Find where the given text appears and provide that cell's center as [X, Y] coordinate. 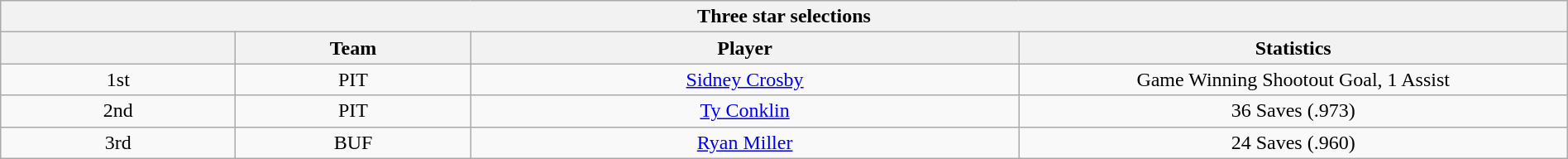
Team [353, 48]
2nd [118, 111]
Game Winning Shootout Goal, 1 Assist [1293, 79]
Player [744, 48]
24 Saves (.960) [1293, 142]
Sidney Crosby [744, 79]
3rd [118, 142]
BUF [353, 142]
Three star selections [784, 17]
1st [118, 79]
Ty Conklin [744, 111]
Ryan Miller [744, 142]
Statistics [1293, 48]
36 Saves (.973) [1293, 111]
